For the text-containing cell, return its midpoint in (X, Y) coordinate format. 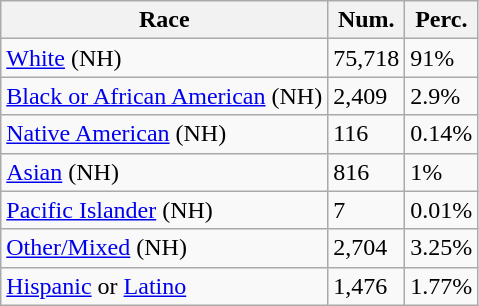
7 (366, 210)
Black or African American (NH) (164, 96)
Num. (366, 20)
1% (442, 172)
0.01% (442, 210)
2,409 (366, 96)
White (NH) (164, 58)
1,476 (366, 286)
116 (366, 134)
91% (442, 58)
Hispanic or Latino (164, 286)
816 (366, 172)
2.9% (442, 96)
75,718 (366, 58)
2,704 (366, 248)
Other/Mixed (NH) (164, 248)
Pacific Islander (NH) (164, 210)
3.25% (442, 248)
0.14% (442, 134)
1.77% (442, 286)
Race (164, 20)
Native American (NH) (164, 134)
Asian (NH) (164, 172)
Perc. (442, 20)
